Return the [X, Y] coordinate for the center point of the cell that contains the specified text.  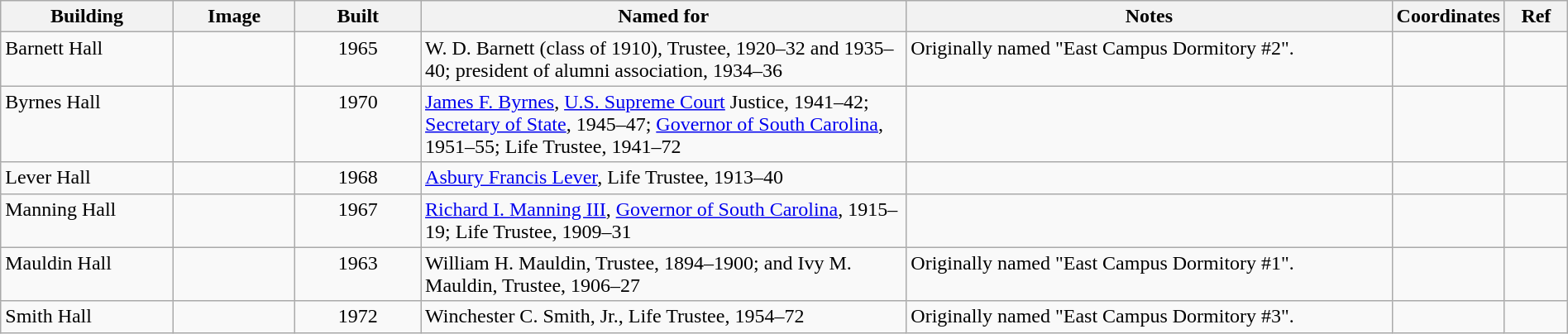
Mauldin Hall [87, 274]
Built [358, 17]
William H. Mauldin, Trustee, 1894–1900; and Ivy M. Mauldin, Trustee, 1906–27 [663, 274]
Notes [1150, 17]
Lever Hall [87, 178]
Originally named "East Campus Dormitory #1". [1150, 274]
Winchester C. Smith, Jr., Life Trustee, 1954–72 [663, 317]
James F. Byrnes, U.S. Supreme Court Justice, 1941–42; Secretary of State, 1945–47; Governor of South Carolina, 1951–55; Life Trustee, 1941–72 [663, 124]
Barnett Hall [87, 60]
Smith Hall [87, 317]
Asbury Francis Lever, Life Trustee, 1913–40 [663, 178]
Originally named "East Campus Dormitory #3". [1150, 317]
Originally named "East Campus Dormitory #2". [1150, 60]
W. D. Barnett (class of 1910), Trustee, 1920–32 and 1935–40; president of alumni association, 1934–36 [663, 60]
Ref [1536, 17]
Coordinates [1448, 17]
Manning Hall [87, 220]
1970 [358, 124]
1963 [358, 274]
1972 [358, 317]
1967 [358, 220]
Building [87, 17]
1968 [358, 178]
Named for [663, 17]
1965 [358, 60]
Image [234, 17]
Richard I. Manning III, Governor of South Carolina, 1915–19; Life Trustee, 1909–31 [663, 220]
Byrnes Hall [87, 124]
